Identify which cell holds the provided text, then report its (X, Y) central coordinate. 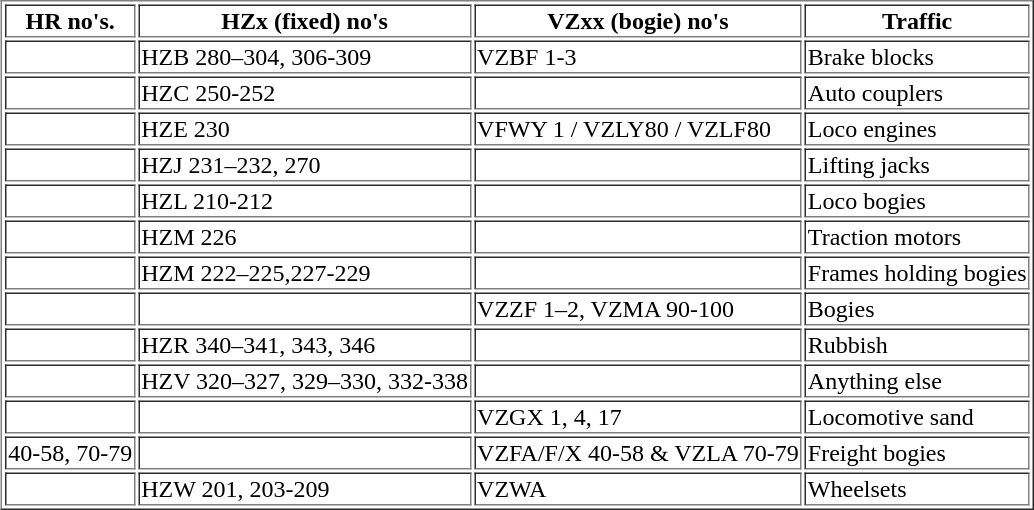
HZR 340–341, 343, 346 (304, 344)
Traction motors (918, 236)
Loco bogies (918, 200)
HZM 222–225,227-229 (304, 272)
VFWY 1 / VZLY80 / VZLF80 (638, 128)
HZV 320–327, 329–330, 332-338 (304, 380)
HR no's. (70, 20)
Auto couplers (918, 92)
HZC 250-252 (304, 92)
40-58, 70-79 (70, 452)
Lifting jacks (918, 164)
Rubbish (918, 344)
HZE 230 (304, 128)
Wheelsets (918, 488)
VZGX 1, 4, 17 (638, 416)
HZW 201, 203-209 (304, 488)
HZx (fixed) no's (304, 20)
Freight bogies (918, 452)
HZM 226 (304, 236)
HZL 210-212 (304, 200)
VZWA (638, 488)
Bogies (918, 308)
Brake blocks (918, 56)
HZJ 231–232, 270 (304, 164)
Traffic (918, 20)
Frames holding bogies (918, 272)
Anything else (918, 380)
VZBF 1-3 (638, 56)
Locomotive sand (918, 416)
VZFA/F/X 40-58 & VZLA 70-79 (638, 452)
HZB 280–304, 306-309 (304, 56)
VZZF 1–2, VZMA 90-100 (638, 308)
Loco engines (918, 128)
VZxx (bogie) no's (638, 20)
